Locate the cell with the specified text and output its (X, Y) center coordinate. 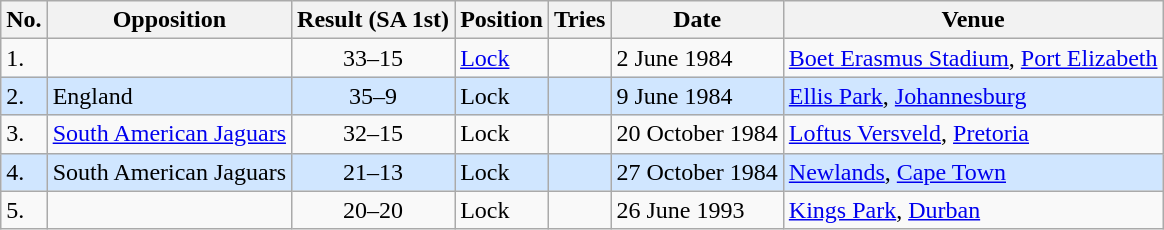
Kings Park, Durban (973, 210)
26 June 1993 (697, 210)
2. (24, 96)
Boet Erasmus Stadium, Port Elizabeth (973, 58)
Loftus Versveld, Pretoria (973, 134)
Position (502, 20)
Tries (580, 20)
20–20 (374, 210)
33–15 (374, 58)
Newlands, Cape Town (973, 172)
1. (24, 58)
27 October 1984 (697, 172)
Date (697, 20)
4. (24, 172)
England (169, 96)
5. (24, 210)
Venue (973, 20)
20 October 1984 (697, 134)
Ellis Park, Johannesburg (973, 96)
32–15 (374, 134)
Result (SA 1st) (374, 20)
Opposition (169, 20)
No. (24, 20)
2 June 1984 (697, 58)
9 June 1984 (697, 96)
21–13 (374, 172)
3. (24, 134)
35–9 (374, 96)
